Detect which cell encompasses the target text, then output its [x, y] center coordinate. 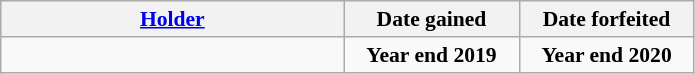
Year end 2019 [432, 55]
Holder [172, 19]
Year end 2020 [606, 55]
Date gained [432, 19]
Date forfeited [606, 19]
